Return the (x, y) coordinate for the center point of the cell that contains the specified text.  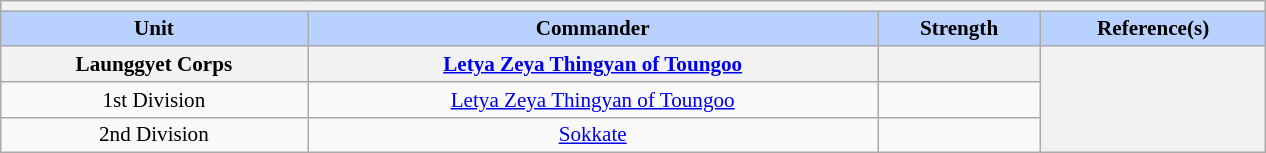
Unit (154, 28)
Commander (593, 28)
1st Division (154, 100)
Strength (960, 28)
2nd Division (154, 134)
Reference(s) (1152, 28)
Sokkate (593, 134)
Launggyet Corps (154, 64)
